Provide the [x, y] coordinate of the cell's center where the given text is located.  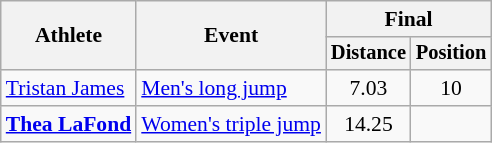
14.25 [368, 124]
7.03 [368, 88]
Women's triple jump [231, 124]
Men's long jump [231, 88]
Athlete [68, 36]
Final [408, 19]
10 [451, 88]
Tristan James [68, 88]
Event [231, 36]
Thea LaFond [68, 124]
Position [451, 54]
Distance [368, 54]
